Return [x, y] of the center of cell containing provided text 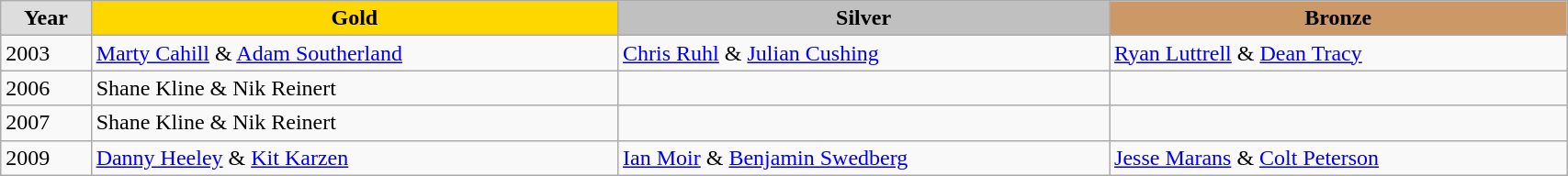
Gold [355, 18]
2006 [46, 88]
2007 [46, 123]
Ryan Luttrell & Dean Tracy [1338, 53]
Marty Cahill & Adam Southerland [355, 53]
Chris Ruhl & Julian Cushing [863, 53]
Silver [863, 18]
Danny Heeley & Kit Karzen [355, 158]
2003 [46, 53]
2009 [46, 158]
Jesse Marans & Colt Peterson [1338, 158]
Bronze [1338, 18]
Ian Moir & Benjamin Swedberg [863, 158]
Year [46, 18]
